Scan for the cell matching the given text and deliver its [x, y] coordinate at center. 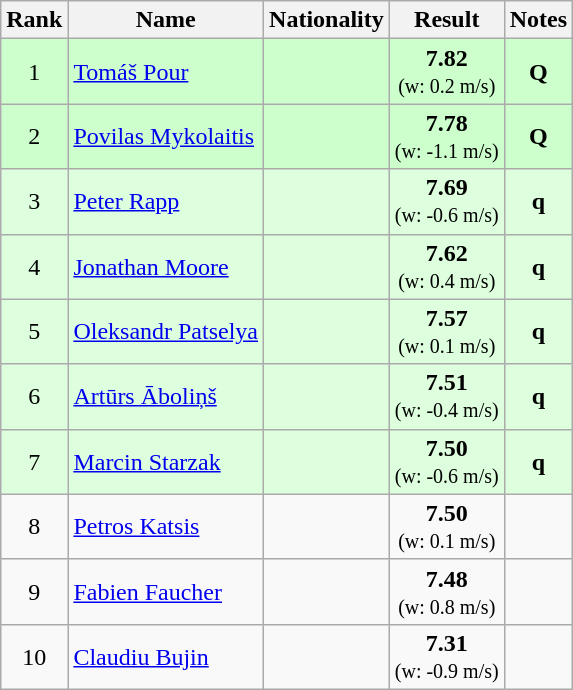
8 [34, 526]
7.48(w: 0.8 m/s) [446, 592]
7 [34, 462]
7.31(w: -0.9 m/s) [446, 656]
3 [34, 202]
Notes [538, 20]
Jonathan Moore [166, 266]
7.82(w: 0.2 m/s) [446, 72]
7.78(w: -1.1 m/s) [446, 136]
5 [34, 332]
Claudiu Bujin [166, 656]
7.50(w: 0.1 m/s) [446, 526]
Fabien Faucher [166, 592]
7.50(w: -0.6 m/s) [446, 462]
7.69(w: -0.6 m/s) [446, 202]
7.51(w: -0.4 m/s) [446, 396]
Oleksandr Patselya [166, 332]
Petros Katsis [166, 526]
7.57(w: 0.1 m/s) [446, 332]
Rank [34, 20]
10 [34, 656]
1 [34, 72]
2 [34, 136]
7.62(w: 0.4 m/s) [446, 266]
Nationality [327, 20]
6 [34, 396]
Tomáš Pour [166, 72]
9 [34, 592]
4 [34, 266]
Marcin Starzak [166, 462]
Result [446, 20]
Povilas Mykolaitis [166, 136]
Artūrs Āboliņš [166, 396]
Name [166, 20]
Peter Rapp [166, 202]
